Scan for the cell matching the given text and deliver its [X, Y] coordinate at center. 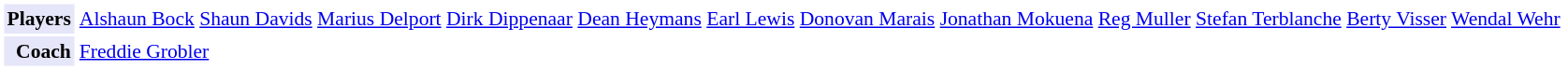
Players [38, 19]
Coach [38, 51]
Freddie Grobler [820, 51]
